Identify which cell holds the provided text, then report its [X, Y] central coordinate. 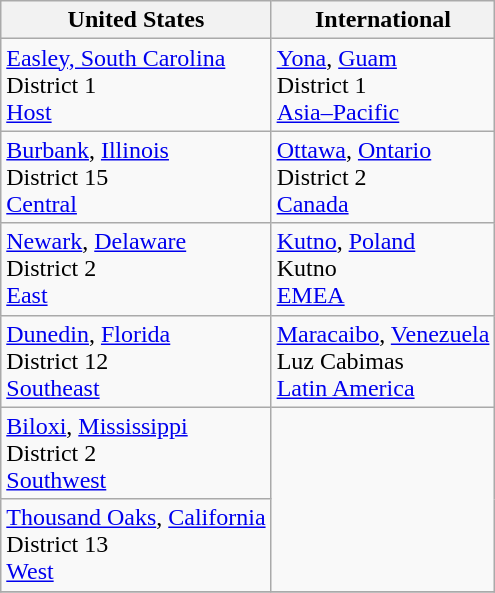
Kutno, PolandKutnoEMEA [383, 269]
Easley, South CarolinaDistrict 1Host [136, 85]
Newark, DelawareDistrict 2East [136, 269]
United States [136, 20]
Ottawa, OntarioDistrict 2Canada [383, 177]
Burbank, IllinoisDistrict 15Central [136, 177]
Yona, GuamDistrict 1Asia–Pacific [383, 85]
Dunedin, FloridaDistrict 12Southeast [136, 361]
Maracaibo, VenezuelaLuz CabimasLatin America [383, 361]
Biloxi, MississippiDistrict 2Southwest [136, 453]
Thousand Oaks, CaliforniaDistrict 13West [136, 545]
International [383, 20]
